For the text-containing cell, return its midpoint in (X, Y) coordinate format. 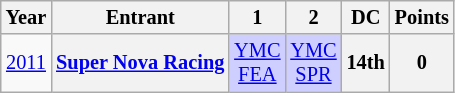
Points (422, 17)
Year (26, 17)
14th (366, 63)
2011 (26, 63)
2 (313, 17)
Entrant (140, 17)
1 (257, 17)
DC (366, 17)
YMCSPR (313, 63)
YMCFEA (257, 63)
0 (422, 63)
Super Nova Racing (140, 63)
